Pinpoint the cell where the given text exists, returning its (X, Y) midpoint coordinate. 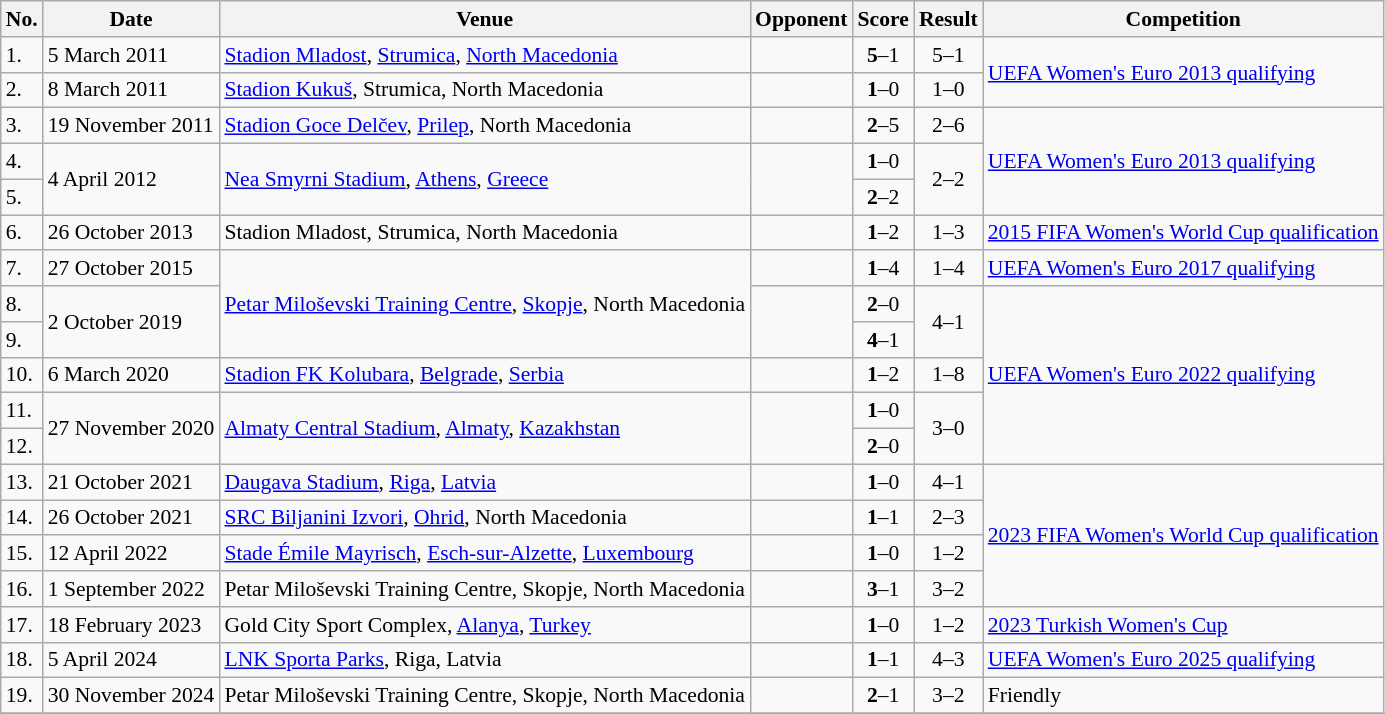
Date (132, 19)
Venue (484, 19)
2–6 (948, 126)
2 October 2019 (132, 322)
12. (22, 447)
Nea Smyrni Stadium, Athens, Greece (484, 180)
2. (22, 90)
10. (22, 375)
Friendly (1184, 696)
Stadion FK Kolubara, Belgrade, Serbia (484, 375)
30 November 2024 (132, 696)
26 October 2021 (132, 518)
3. (22, 126)
21 October 2021 (132, 482)
Gold City Sport Complex, Alanya, Turkey (484, 625)
5 April 2024 (132, 660)
Result (948, 19)
17. (22, 625)
11. (22, 411)
UEFA Women's Euro 2017 qualifying (1184, 269)
27 October 2015 (132, 269)
LNK Sporta Parks, Riga, Latvia (484, 660)
5. (22, 197)
3–0 (948, 428)
4 April 2012 (132, 180)
Stadion Goce Delčev, Prilep, North Macedonia (484, 126)
UEFA Women's Euro 2022 qualifying (1184, 375)
6. (22, 233)
Competition (1184, 19)
4–3 (948, 660)
Score (884, 19)
4. (22, 162)
UEFA Women's Euro 2025 qualifying (1184, 660)
2023 FIFA Women's World Cup qualification (1184, 535)
3–1 (884, 589)
1 September 2022 (132, 589)
26 October 2013 (132, 233)
7. (22, 269)
6 March 2020 (132, 375)
2–1 (884, 696)
8. (22, 304)
27 November 2020 (132, 428)
2–5 (884, 126)
14. (22, 518)
18 February 2023 (132, 625)
12 April 2022 (132, 554)
2015 FIFA Women's World Cup qualification (1184, 233)
No. (22, 19)
Almaty Central Stadium, Almaty, Kazakhstan (484, 428)
19 November 2011 (132, 126)
5 March 2011 (132, 55)
SRC Biljanini Izvori, Ohrid, North Macedonia (484, 518)
2–3 (948, 518)
8 March 2011 (132, 90)
13. (22, 482)
Stade Émile Mayrisch, Esch-sur-Alzette, Luxembourg (484, 554)
1–3 (948, 233)
Stadion Kukuš, Strumica, North Macedonia (484, 90)
18. (22, 660)
9. (22, 340)
2023 Turkish Women's Cup (1184, 625)
19. (22, 696)
15. (22, 554)
Opponent (802, 19)
16. (22, 589)
1–8 (948, 375)
Daugava Stadium, Riga, Latvia (484, 482)
1. (22, 55)
